Pinpoint the cell where the given text exists, returning its [x, y] midpoint coordinate. 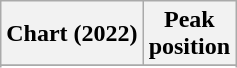
Chart (2022) [72, 34]
Peak position [189, 34]
